Pinpoint the cell where the given text exists, returning its [X, Y] midpoint coordinate. 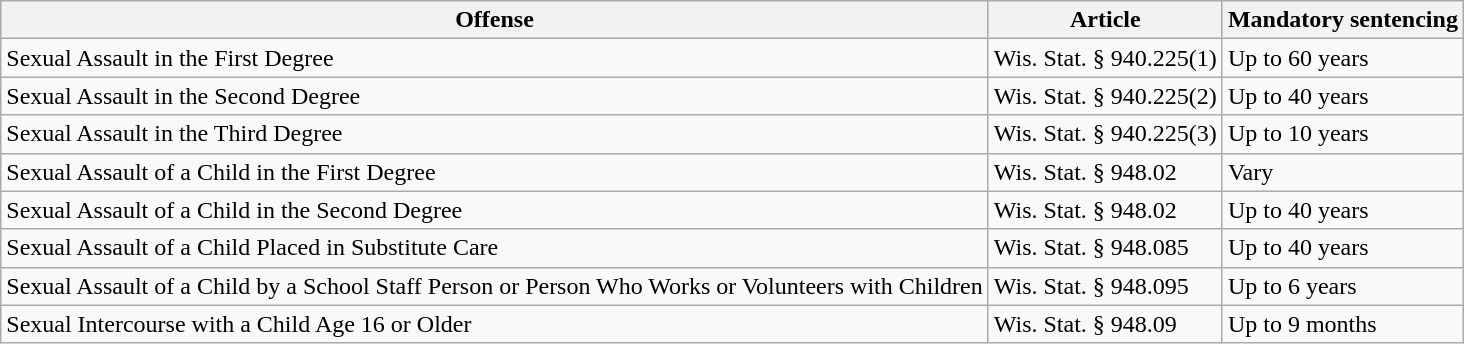
Sexual Assault of a Child in the First Degree [495, 172]
Wis. Stat. § 948.085 [1105, 248]
Sexual Assault of a Child Placed in Substitute Care [495, 248]
Wis. Stat. § 948.095 [1105, 286]
Wis. Stat. § 940.225(2) [1105, 96]
Wis. Stat. § 940.225(3) [1105, 134]
Sexual Assault of a Child by a School Staff Person or Person Who Works or Volunteers with Children [495, 286]
Sexual Assault in the Second Degree [495, 96]
Up to 60 years [1342, 58]
Sexual Assault in the Third Degree [495, 134]
Sexual Assault of a Child in the Second Degree [495, 210]
Up to 6 years [1342, 286]
Wis. Stat. § 940.225(1) [1105, 58]
Up to 9 months [1342, 324]
Sexual Intercourse with a Child Age 16 or Older [495, 324]
Mandatory sentencing [1342, 20]
Article [1105, 20]
Offense [495, 20]
Up to 10 years [1342, 134]
Wis. Stat. § 948.09 [1105, 324]
Vary [1342, 172]
Sexual Assault in the First Degree [495, 58]
